Search for the cell housing the specified text and yield its (x, y) center coordinate. 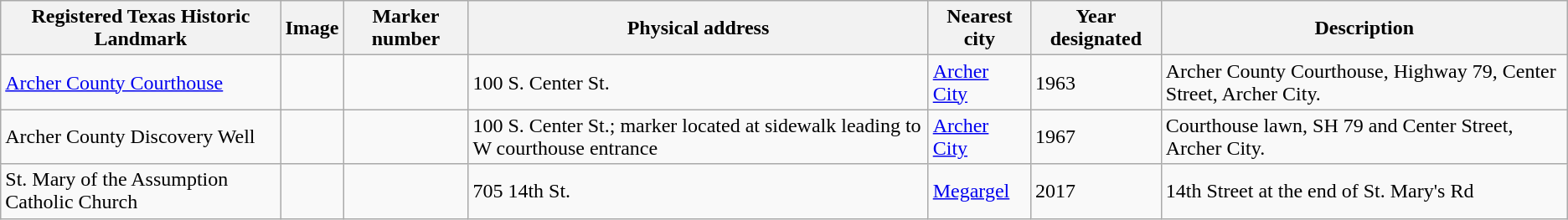
705 14th St. (699, 191)
Registered Texas Historic Landmark (141, 28)
1963 (1096, 82)
Archer County Courthouse (141, 82)
Archer County Courthouse, Highway 79, Center Street, Archer City. (1364, 82)
Year designated (1096, 28)
Marker number (405, 28)
1967 (1096, 137)
Nearest city (979, 28)
2017 (1096, 191)
St. Mary of the Assumption Catholic Church (141, 191)
Image (312, 28)
Courthouse lawn, SH 79 and Center Street, Archer City. (1364, 137)
Physical address (699, 28)
Megargel (979, 191)
100 S. Center St. (699, 82)
100 S. Center St.; marker located at sidewalk leading to W courthouse entrance (699, 137)
Archer County Discovery Well (141, 137)
Description (1364, 28)
14th Street at the end of St. Mary's Rd (1364, 191)
